Scan for the cell matching the given text and deliver its [X, Y] coordinate at center. 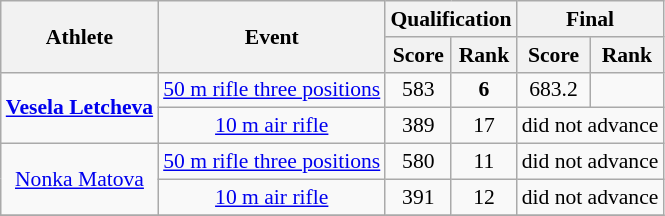
Qualification [450, 19]
580 [418, 162]
389 [418, 126]
17 [484, 126]
583 [418, 90]
Final [590, 19]
Event [272, 36]
6 [484, 90]
683.2 [554, 90]
Athlete [80, 36]
391 [418, 197]
Vesela Letcheva [80, 108]
12 [484, 197]
11 [484, 162]
Nonka Matova [80, 180]
